For the text-containing cell, return its midpoint in [x, y] coordinate format. 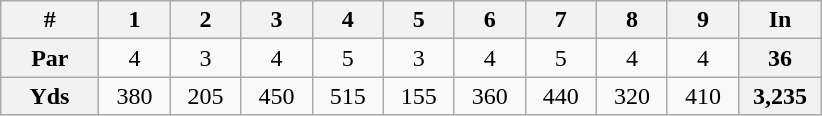
6 [490, 20]
8 [632, 20]
2 [206, 20]
1 [134, 20]
440 [560, 96]
36 [780, 58]
205 [206, 96]
# [50, 20]
3,235 [780, 96]
7 [560, 20]
In [780, 20]
450 [276, 96]
155 [418, 96]
410 [702, 96]
360 [490, 96]
320 [632, 96]
515 [348, 96]
Par [50, 58]
Yds [50, 96]
380 [134, 96]
9 [702, 20]
